Identify which cell holds the provided text, then report its [x, y] central coordinate. 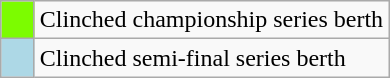
Clinched championship series berth [211, 20]
Clinched semi-final series berth [211, 58]
